Pinpoint the cell where the given text exists, returning its [X, Y] midpoint coordinate. 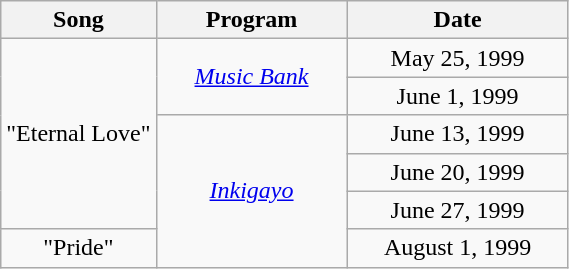
June 20, 1999 [458, 172]
"Eternal Love" [78, 134]
Song [78, 20]
May 25, 1999 [458, 58]
Inkigayo [252, 191]
Program [252, 20]
Music Bank [252, 77]
June 1, 1999 [458, 96]
"Pride" [78, 248]
Date [458, 20]
June 13, 1999 [458, 134]
August 1, 1999 [458, 248]
June 27, 1999 [458, 210]
